Provide the [X, Y] coordinate of the cell's center where the given text is located.  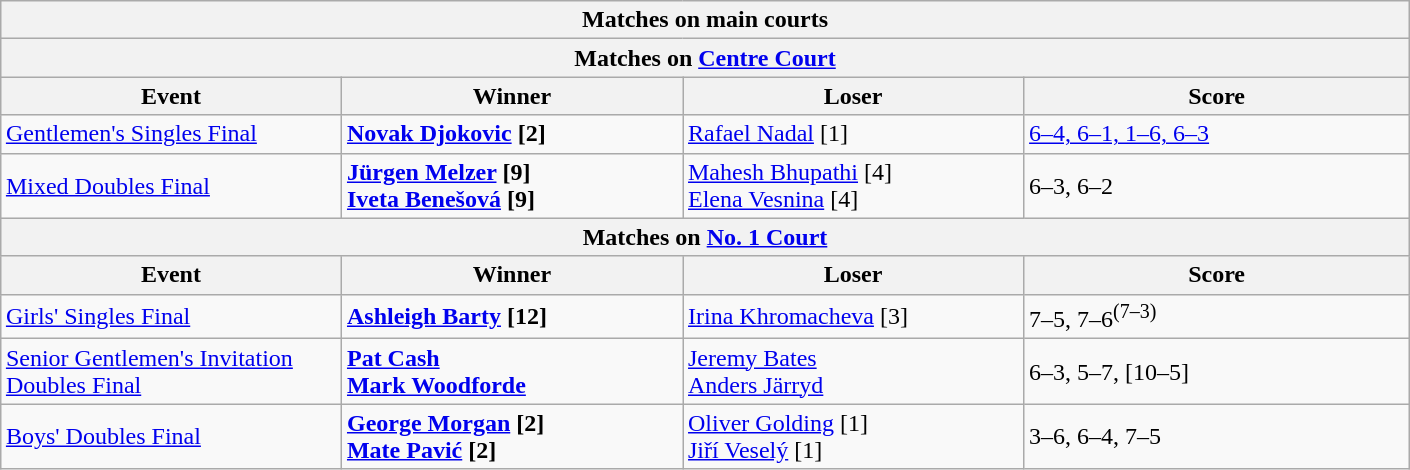
Jürgen Melzer [9] Iveta Benešová [9] [512, 186]
Pat Cash Mark Woodforde [512, 372]
Mixed Doubles Final [170, 186]
6–4, 6–1, 1–6, 6–3 [1217, 134]
Girls' Singles Final [170, 316]
Gentlemen's Singles Final [170, 134]
Jeremy Bates Anders Järryd [852, 372]
7–5, 7–6(7–3) [1217, 316]
Matches on Centre Court [704, 58]
Boys' Doubles Final [170, 436]
Matches on main courts [704, 20]
George Morgan [2] Mate Pavić [2] [512, 436]
3–6, 6–4, 7–5 [1217, 436]
Novak Djokovic [2] [512, 134]
Matches on No. 1 Court [704, 237]
Rafael Nadal [1] [852, 134]
Oliver Golding [1] Jiří Veselý [1] [852, 436]
6–3, 5–7, [10–5] [1217, 372]
Ashleigh Barty [12] [512, 316]
6–3, 6–2 [1217, 186]
Irina Khromacheva [3] [852, 316]
Senior Gentlemen's Invitation Doubles Final [170, 372]
Mahesh Bhupathi [4] Elena Vesnina [4] [852, 186]
